From the cell containing the given text, extract its center point as [X, Y] coordinate. 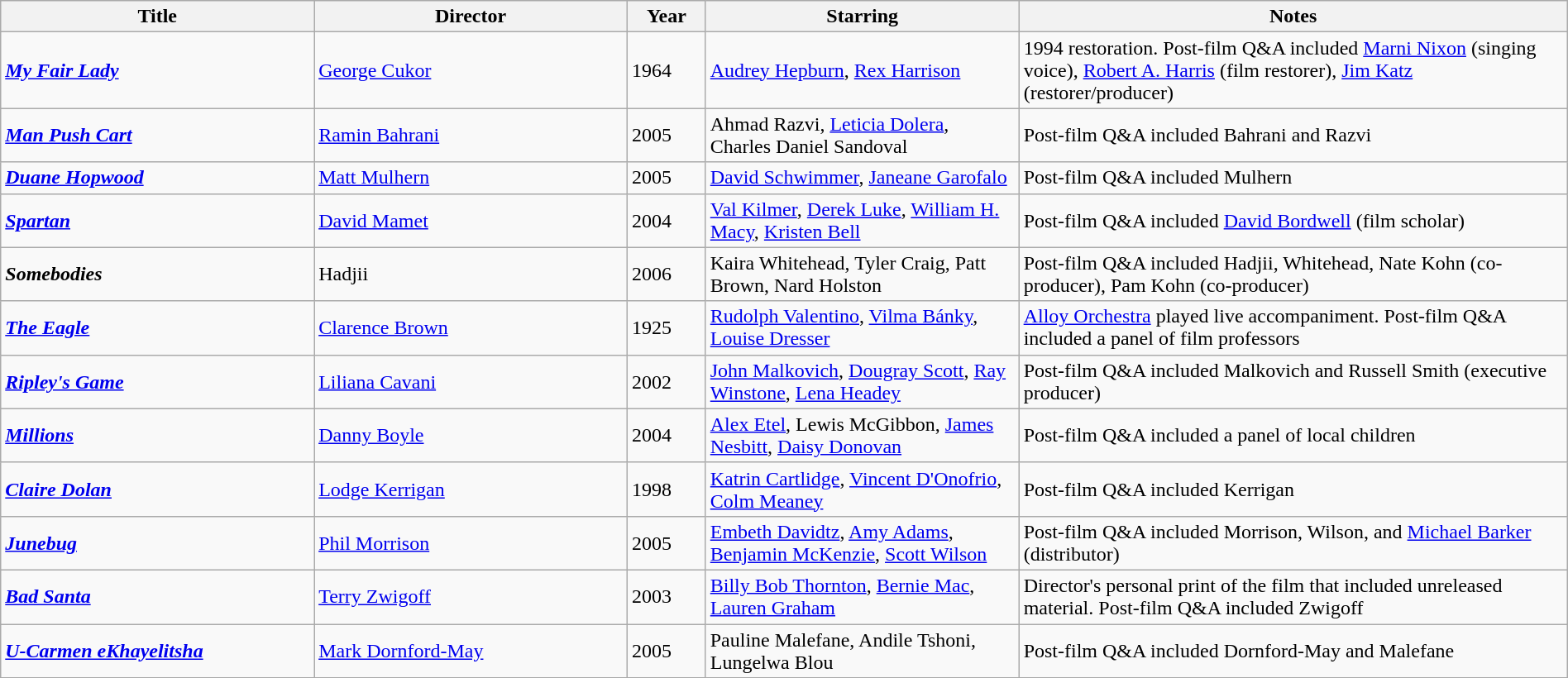
John Malkovich, Dougray Scott, Ray Winstone, Lena Headey [862, 382]
Katrin Cartlidge, Vincent D'Onofrio, Colm Meaney [862, 489]
2003 [667, 597]
Post-film Q&A included a panel of local children [1293, 435]
Post-film Q&A included Bahrani and Razvi [1293, 136]
Post-film Q&A included Mulhern [1293, 178]
Junebug [157, 542]
1994 restoration. Post-film Q&A included Marni Nixon (singing voice), Robert A. Harris (film restorer), Jim Katz (restorer/producer) [1293, 70]
Year [667, 17]
Notes [1293, 17]
Rudolph Valentino, Vilma Bánky, Louise Dresser [862, 327]
Kaira Whitehead, Tyler Craig, Patt Brown, Nard Holston [862, 275]
Claire Dolan [157, 489]
Hadjii [471, 275]
Man Push Cart [157, 136]
Ripley's Game [157, 382]
Starring [862, 17]
2002 [667, 382]
The Eagle [157, 327]
Director's personal print of the film that included unreleased material. Post-film Q&A included Zwigoff [1293, 597]
Post-film Q&A included Dornford-May and Malefane [1293, 650]
U-Carmen eKhayelitsha [157, 650]
Post-film Q&A included Kerrigan [1293, 489]
Millions [157, 435]
Somebodies [157, 275]
Bad Santa [157, 597]
Matt Mulhern [471, 178]
Alloy Orchestra played live accompaniment. Post-film Q&A included a panel of film professors [1293, 327]
David Mamet [471, 220]
Ramin Bahrani [471, 136]
Audrey Hepburn, Rex Harrison [862, 70]
David Schwimmer, Janeane Garofalo [862, 178]
Phil Morrison [471, 542]
Title [157, 17]
Pauline Malefane, Andile Tshoni, Lungelwa Blou [862, 650]
Director [471, 17]
Terry Zwigoff [471, 597]
1998 [667, 489]
Mark Dornford-May [471, 650]
Lodge Kerrigan [471, 489]
Duane Hopwood [157, 178]
Post-film Q&A included Hadjii, Whitehead, Nate Kohn (co-producer), Pam Kohn (co-producer) [1293, 275]
Post-film Q&A included Morrison, Wilson, and Michael Barker (distributor) [1293, 542]
Alex Etel, Lewis McGibbon, James Nesbitt, Daisy Donovan [862, 435]
Val Kilmer, Derek Luke, William H. Macy, Kristen Bell [862, 220]
Billy Bob Thornton, Bernie Mac, Lauren Graham [862, 597]
Liliana Cavani [471, 382]
Ahmad Razvi, Leticia Dolera, Charles Daniel Sandoval [862, 136]
1925 [667, 327]
1964 [667, 70]
Clarence Brown [471, 327]
Danny Boyle [471, 435]
My Fair Lady [157, 70]
Embeth Davidtz, Amy Adams, Benjamin McKenzie, Scott Wilson [862, 542]
Post-film Q&A included David Bordwell (film scholar) [1293, 220]
Post-film Q&A included Malkovich and Russell Smith (executive producer) [1293, 382]
2006 [667, 275]
Spartan [157, 220]
George Cukor [471, 70]
